Extract the [X, Y] coordinate from the center of the cell holding the provided text.  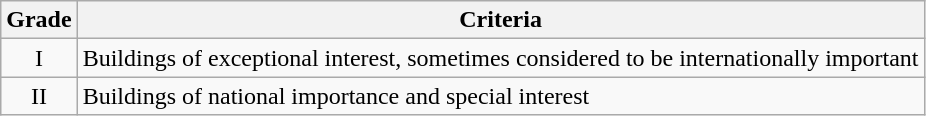
Criteria [500, 20]
II [39, 96]
Buildings of national importance and special interest [500, 96]
Grade [39, 20]
I [39, 58]
Buildings of exceptional interest, sometimes considered to be internationally important [500, 58]
